Provide the (X, Y) coordinate of the cell's center where the given text is located.  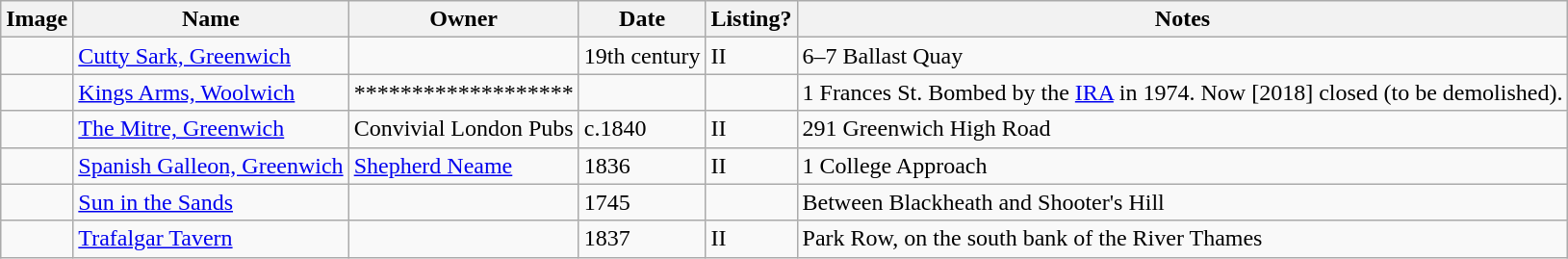
1745 (642, 202)
******************* (464, 92)
Shepherd Neame (464, 166)
c.1840 (642, 129)
Spanish Galleon, Greenwich (211, 166)
19th century (642, 56)
1836 (642, 166)
291 Greenwich High Road (1182, 129)
Park Row, on the south bank of the River Thames (1182, 239)
Image (37, 19)
The Mitre, Greenwich (211, 129)
Trafalgar Tavern (211, 239)
Sun in the Sands (211, 202)
1 Frances St. Bombed by the IRA in 1974. Now [2018] closed (to be demolished). (1182, 92)
6–7 Ballast Quay (1182, 56)
1 College Approach (1182, 166)
Kings Arms, Woolwich (211, 92)
Convivial London Pubs (464, 129)
1837 (642, 239)
Cutty Sark, Greenwich (211, 56)
Owner (464, 19)
Between Blackheath and Shooter's Hill (1182, 202)
Name (211, 19)
Listing? (751, 19)
Date (642, 19)
Notes (1182, 19)
